From the cell containing the given text, extract its center point as [X, Y] coordinate. 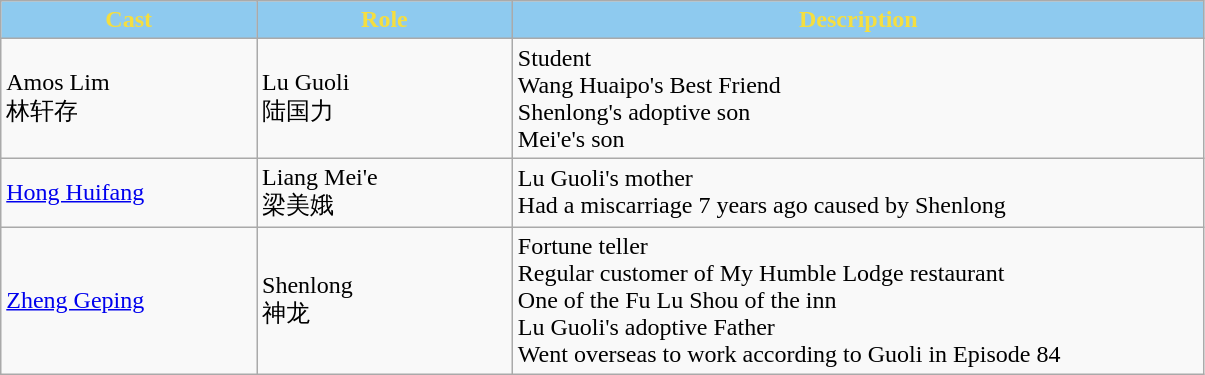
Liang Mei'e 梁美娥 [385, 193]
Hong Huifang [129, 193]
Cast [129, 20]
Description [858, 20]
Role [385, 20]
Amos Lim 林轩存 [129, 98]
Student Wang Huaipo's Best Friend Shenlong's adoptive son Mei'e's son [858, 98]
Lu Guoli's mother Had a miscarriage 7 years ago caused by Shenlong [858, 193]
Shenlong 神龙 [385, 300]
Lu Guoli 陆国力 [385, 98]
Zheng Geping [129, 300]
